Identify which cell holds the provided text, then report its (x, y) central coordinate. 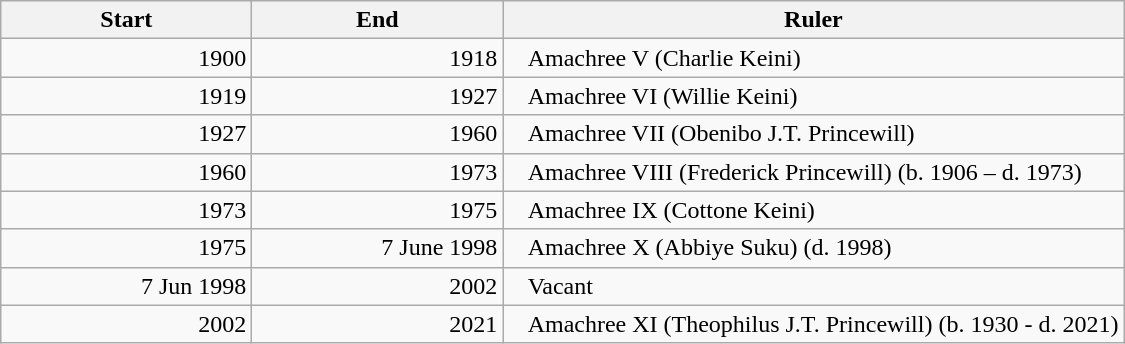
Amachree VII (Obenibo J.T. Princewill) (814, 134)
Start (126, 20)
7 June 1998 (378, 248)
7 Jun 1998 (126, 286)
Ruler (814, 20)
Amachree XI (Theophilus J.T. Princewill) (b. 1930 - d. 2021) (814, 324)
Vacant (814, 286)
Amachree X (Abbiye Suku) (d. 1998) (814, 248)
Amachree VI (Willie Keini) (814, 96)
Amachree IX (Cottone Keini) (814, 210)
Amachree V (Charlie Keini) (814, 58)
2021 (378, 324)
Amachree VIII (Frederick Princewill) (b. 1906 – d. 1973) (814, 172)
1919 (126, 96)
1918 (378, 58)
End (378, 20)
1900 (126, 58)
